Identify which cell holds the provided text, then report its [x, y] central coordinate. 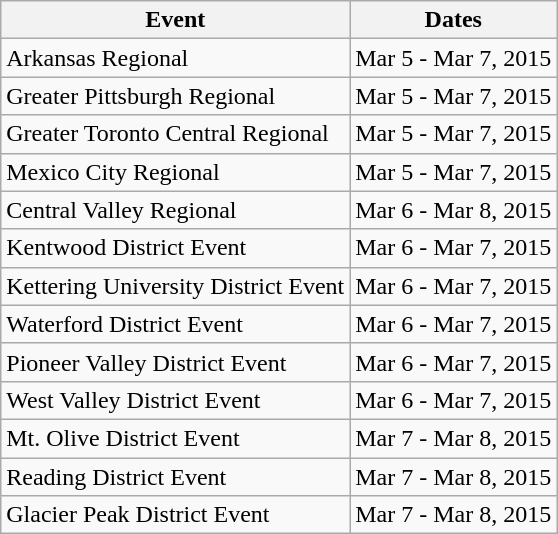
Mar 6 - Mar 8, 2015 [454, 210]
Kentwood District Event [176, 248]
Glacier Peak District Event [176, 515]
Reading District Event [176, 477]
Mt. Olive District Event [176, 438]
Mexico City Regional [176, 172]
Central Valley Regional [176, 210]
Waterford District Event [176, 324]
Dates [454, 20]
West Valley District Event [176, 400]
Greater Toronto Central Regional [176, 134]
Pioneer Valley District Event [176, 362]
Greater Pittsburgh Regional [176, 96]
Event [176, 20]
Arkansas Regional [176, 58]
Kettering University District Event [176, 286]
